Pinpoint the cell where the given text exists, returning its (X, Y) midpoint coordinate. 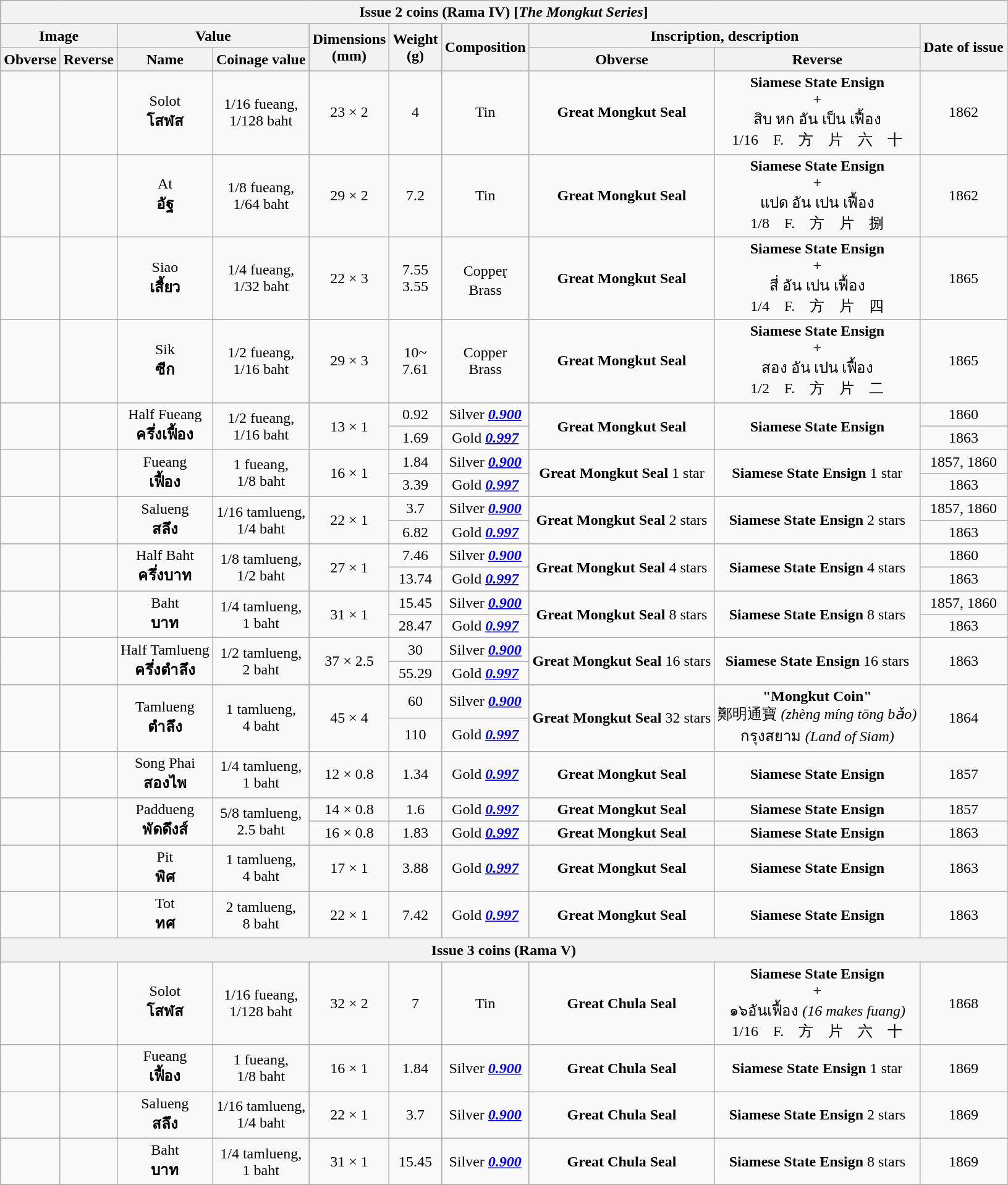
Date of issue (964, 48)
Great Mongkut Seal 16 stars (622, 661)
Half Fueangครึ่งเฟื้อง (164, 426)
Issue 2 coins (Rama IV) [The Mongkut Series] (504, 12)
Weight(g) (415, 48)
Siamese State Ensign 4 stars (817, 567)
7.42 (415, 915)
28.47 (415, 626)
29 × 2 (349, 195)
Coinage value (261, 59)
55.29 (415, 673)
1868 (964, 1003)
Image (59, 36)
Name (164, 59)
1.69 (415, 438)
30 (415, 650)
3.39 (415, 485)
1.83 (415, 833)
Half Bahtครึ่งบาท (164, 567)
27 × 1 (349, 567)
7.2 (415, 195)
3.88 (415, 869)
"Mongkut Coin"鄭明通寶 (zhèng míng tōng bǎo)กรุงสยาม (Land of Siam) (817, 718)
17 × 1 (349, 869)
Sikซีก (164, 361)
Siamese State Ensign+สี่ อัน เปน เฟื้อง1/4 F. 方 片 四 (817, 278)
Composition (485, 48)
7 (415, 1003)
Inscription, description (724, 36)
1864 (964, 718)
13 × 1 (349, 426)
7.46 (415, 556)
Totทศ (164, 915)
10~7.61 (415, 361)
22 × 3 (349, 278)
110 (415, 734)
16 × 0.8 (349, 833)
45 × 4 (349, 718)
14 × 0.8 (349, 810)
Great Mongkut Seal 32 stars (622, 718)
1/2 tamlueng,2 baht (261, 661)
7.553.55 (415, 278)
60 (415, 702)
Siamese State Ensign+สอง อัน เปน เฟื้อง1/2 F. 方 片 二 (817, 361)
1/8 tamlueng,1/2 baht (261, 567)
32 × 2 (349, 1003)
Siamese State Ensign+แปด อัน เปน เฟื้อง1/8 F. 方 片 捌 (817, 195)
Siamese State Ensign+สิบ หก อัน เป็น เฟื้อง1/16 F. 方 片 六 十 (817, 113)
Padduengพัดดึงส์ (164, 822)
0.92 (415, 414)
Great Mongkut Seal 8 stars (622, 614)
37 × 2.5 (349, 661)
Issue 3 coins (Rama V) (504, 950)
2 tamlueng,8 baht (261, 915)
Great Mongkut Seal 1 star (622, 473)
CopperBrass (485, 361)
Tamluengตำลึง (164, 718)
5/8 tamlueng,2.5 baht (261, 822)
Pitพิศ (164, 869)
Song Phaiสองไพ (164, 775)
1/8 fueang,1/64 baht (261, 195)
23 × 2 (349, 113)
6.82 (415, 532)
Atอัฐ (164, 195)
Dimensions(mm) (349, 48)
13.74 (415, 579)
Value (213, 36)
Siaoเสี้ยว (164, 278)
Siamese State Ensign 16 stars (817, 661)
1/4 fueang,1/32 baht (261, 278)
12 × 0.8 (349, 775)
Great Mongkut Seal 4 stars (622, 567)
Great Mongkut Seal 2 stars (622, 520)
Half Tamluengครึ่งตำลึง (164, 661)
1.34 (415, 775)
1.6 (415, 810)
4 (415, 113)
29 × 3 (349, 361)
Siamese State Ensign+๑๖อันเฟื้อง (16 makes fuang)1/16 F. 方 片 六 十 (817, 1003)
CopperฺBrass (485, 278)
